Return the [x, y] coordinate for the center point of the cell that contains the specified text.  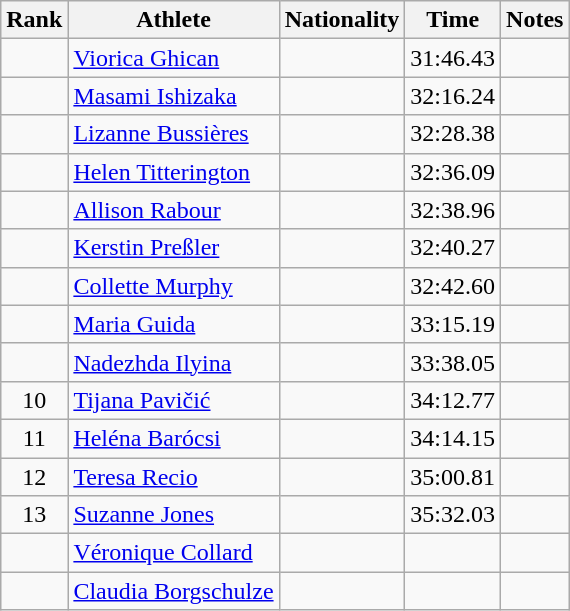
Masami Ishizaka [174, 96]
Allison Rabour [174, 210]
Claudia Borgschulze [174, 591]
34:12.77 [453, 400]
11 [34, 438]
10 [34, 400]
Viorica Ghican [174, 58]
Tijana Pavičić [174, 400]
32:16.24 [453, 96]
35:32.03 [453, 515]
32:36.09 [453, 172]
34:14.15 [453, 438]
32:42.60 [453, 286]
Heléna Barócsi [174, 438]
35:00.81 [453, 477]
Helen Titterington [174, 172]
Lizanne Bussières [174, 134]
Notes [535, 20]
13 [34, 515]
Nadezhda Ilyina [174, 362]
32:28.38 [453, 134]
33:38.05 [453, 362]
31:46.43 [453, 58]
32:38.96 [453, 210]
32:40.27 [453, 248]
Nationality [342, 20]
Maria Guida [174, 324]
Collette Murphy [174, 286]
Rank [34, 20]
33:15.19 [453, 324]
Véronique Collard [174, 553]
Time [453, 20]
Teresa Recio [174, 477]
Athlete [174, 20]
Kerstin Preßler [174, 248]
Suzanne Jones [174, 515]
12 [34, 477]
